Search for the cell housing the specified text and yield its (X, Y) center coordinate. 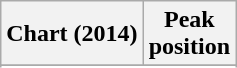
Chart (2014) (72, 34)
Peakposition (189, 34)
